Scan for the cell matching the given text and deliver its (X, Y) coordinate at center. 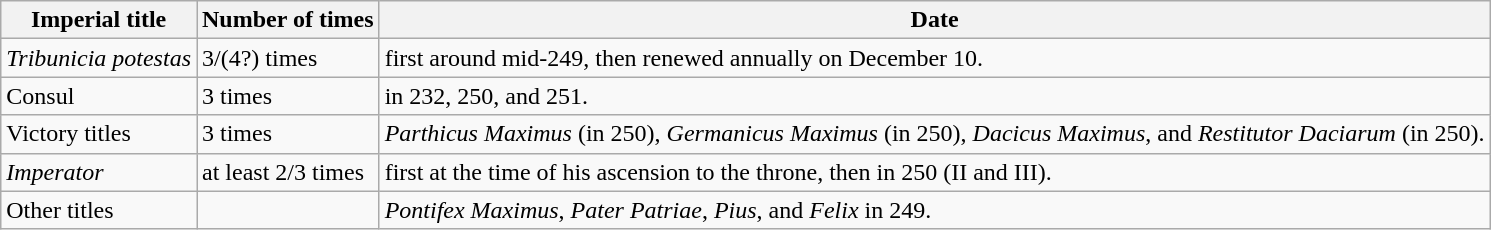
first at the time of his ascension to the throne, then in 250 (II and III). (934, 172)
Imperial title (99, 20)
Pontifex Maximus, Pater Patriae, Pius, and Felix in 249. (934, 210)
3/(4?) times (288, 58)
first around mid-249, then renewed annually on December 10. (934, 58)
Tribunicia potestas (99, 58)
Imperator (99, 172)
Victory titles (99, 134)
Date (934, 20)
Parthicus Maximus (in 250), Germanicus Maximus (in 250), Dacicus Maximus, and Restitutor Daciarum (in 250). (934, 134)
Number of times (288, 20)
in 232, 250, and 251. (934, 96)
Consul (99, 96)
Other titles (99, 210)
at least 2/3 times (288, 172)
